Capture the cell that displays the provided text and extract its (X, Y) central coordinate. 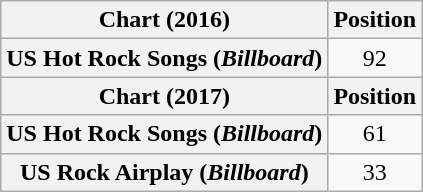
US Rock Airplay (Billboard) (164, 172)
33 (375, 172)
Chart (2017) (164, 96)
92 (375, 58)
Chart (2016) (164, 20)
61 (375, 134)
